Search for the cell housing the specified text and yield its [X, Y] center coordinate. 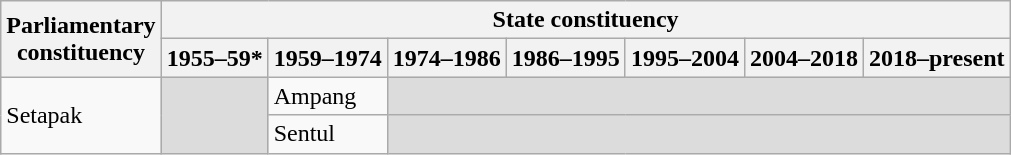
1974–1986 [446, 58]
2004–2018 [804, 58]
2018–present [936, 58]
1986–1995 [566, 58]
1959–1974 [328, 58]
Sentul [328, 134]
1955–59* [214, 58]
Ampang [328, 96]
1995–2004 [684, 58]
Setapak [81, 115]
Parliamentaryconstituency [81, 39]
State constituency [586, 20]
